Determine the [x, y] coordinate at the center of the cell enclosing the given text.  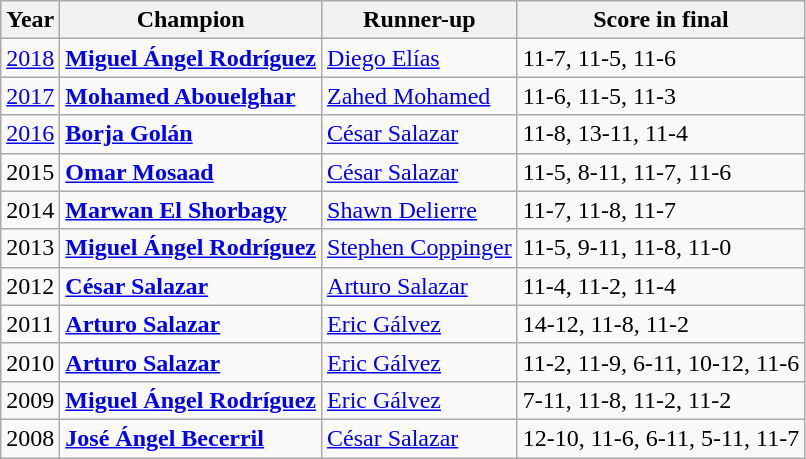
Diego Elías [420, 58]
2008 [30, 438]
12-10, 11-6, 6-11, 5-11, 11-7 [660, 438]
Mohamed Abouelghar [191, 96]
Marwan El Shorbagy [191, 210]
11-4, 11-2, 11-4 [660, 286]
2010 [30, 362]
14-12, 11-8, 11-2 [660, 324]
Score in final [660, 20]
2018 [30, 58]
7-11, 11-8, 11-2, 11-2 [660, 400]
2016 [30, 134]
11-5, 9-11, 11-8, 11-0 [660, 248]
2015 [30, 172]
José Ángel Becerril [191, 438]
Champion [191, 20]
Borja Golán [191, 134]
2013 [30, 248]
11-2, 11-9, 6-11, 10-12, 11-6 [660, 362]
11-5, 8-11, 11-7, 11-6 [660, 172]
11-8, 13-11, 11-4 [660, 134]
11-7, 11-8, 11-7 [660, 210]
Zahed Mohamed [420, 96]
Stephen Coppinger [420, 248]
2014 [30, 210]
Year [30, 20]
2012 [30, 286]
Omar Mosaad [191, 172]
2017 [30, 96]
2009 [30, 400]
Runner-up [420, 20]
Shawn Delierre [420, 210]
11-7, 11-5, 11-6 [660, 58]
2011 [30, 324]
11-6, 11-5, 11-3 [660, 96]
